Find where the given text appears and provide that cell's center as (x, y) coordinate. 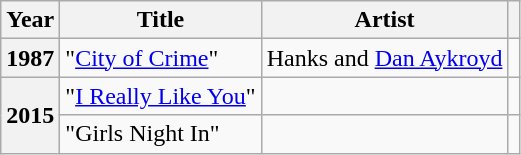
"I Really Like You" (160, 96)
1987 (30, 58)
2015 (30, 115)
Year (30, 20)
"City of Crime" (160, 58)
Artist (384, 20)
Hanks and Dan Aykroyd (384, 58)
Title (160, 20)
"Girls Night In" (160, 134)
